Find where the given text appears and provide that cell's center as [x, y] coordinate. 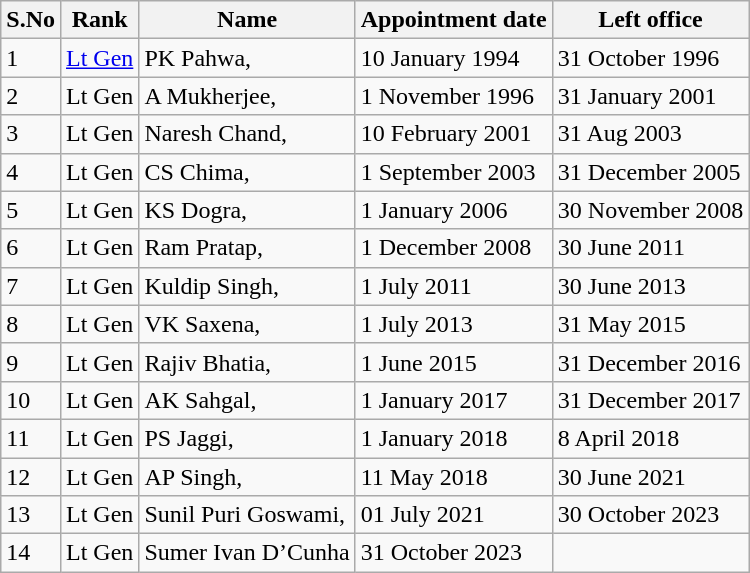
Left office [650, 20]
13 [31, 515]
A Mukherjee, [247, 96]
2 [31, 96]
PS Jaggi, [247, 438]
S.No [31, 20]
1 September 2003 [454, 172]
14 [31, 553]
11 [31, 438]
31 October 2023 [454, 553]
31 January 2001 [650, 96]
Naresh Chand, [247, 134]
10 [31, 400]
1 [31, 58]
30 June 2011 [650, 248]
12 [31, 477]
11 May 2018 [454, 477]
31 December 2005 [650, 172]
1 January 2018 [454, 438]
1 December 2008 [454, 248]
AK Sahgal, [247, 400]
31 May 2015 [650, 324]
5 [31, 210]
31 December 2017 [650, 400]
CS Chima, [247, 172]
Name [247, 20]
1 November 1996 [454, 96]
Ram Pratap, [247, 248]
VK Saxena, [247, 324]
3 [31, 134]
30 November 2008 [650, 210]
Rajiv Bhatia, [247, 362]
9 [31, 362]
30 October 2023 [650, 515]
6 [31, 248]
AP Singh, [247, 477]
31 Aug 2003 [650, 134]
1 January 2006 [454, 210]
1 July 2011 [454, 286]
4 [31, 172]
31 December 2016 [650, 362]
PK Pahwa, [247, 58]
Kuldip Singh, [247, 286]
8 [31, 324]
10 February 2001 [454, 134]
1 January 2017 [454, 400]
Rank [99, 20]
KS Dogra, [247, 210]
30 June 2021 [650, 477]
1 July 2013 [454, 324]
1 June 2015 [454, 362]
01 July 2021 [454, 515]
31 October 1996 [650, 58]
30 June 2013 [650, 286]
Sumer Ivan D’Cunha [247, 553]
8 April 2018 [650, 438]
Appointment date [454, 20]
7 [31, 286]
10 January 1994 [454, 58]
Sunil Puri Goswami, [247, 515]
